Return the (X, Y) coordinate for the center point of the cell that contains the specified text.  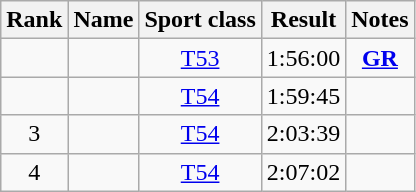
1:59:45 (303, 96)
1:56:00 (303, 58)
T53 (200, 58)
Notes (380, 20)
2:03:39 (303, 134)
2:07:02 (303, 172)
Name (104, 20)
GR (380, 58)
Rank (34, 20)
3 (34, 134)
Result (303, 20)
Sport class (200, 20)
4 (34, 172)
